Extract the (x, y) coordinate from the center of the cell holding the provided text.  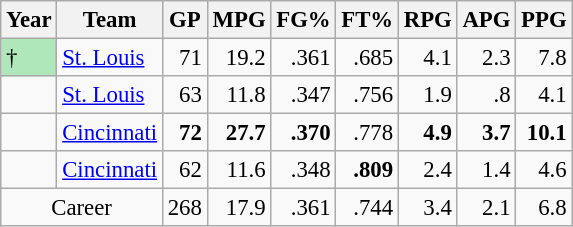
2.4 (428, 170)
.348 (304, 170)
.370 (304, 133)
Year (29, 20)
FG% (304, 20)
† (29, 58)
1.4 (486, 170)
7.8 (544, 58)
PPG (544, 20)
.347 (304, 95)
.744 (368, 208)
1.9 (428, 95)
GP (184, 20)
Team (110, 20)
19.2 (239, 58)
10.1 (544, 133)
268 (184, 208)
72 (184, 133)
.778 (368, 133)
.8 (486, 95)
APG (486, 20)
4.9 (428, 133)
63 (184, 95)
3.4 (428, 208)
17.9 (239, 208)
.685 (368, 58)
FT% (368, 20)
4.6 (544, 170)
3.7 (486, 133)
.809 (368, 170)
.756 (368, 95)
2.1 (486, 208)
62 (184, 170)
MPG (239, 20)
71 (184, 58)
11.6 (239, 170)
Career (82, 208)
2.3 (486, 58)
11.8 (239, 95)
6.8 (544, 208)
RPG (428, 20)
27.7 (239, 133)
